Locate the cell with the specified text and output its [X, Y] center coordinate. 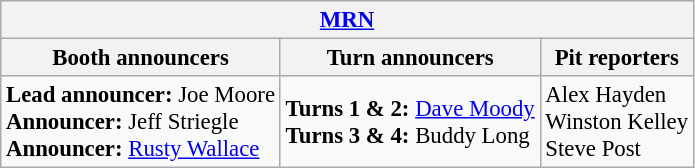
Lead announcer: Joe MooreAnnouncer: Jeff StriegleAnnouncer: Rusty Wallace [141, 122]
MRN [348, 20]
Booth announcers [141, 58]
Alex HaydenWinston KelleySteve Post [616, 122]
Turns 1 & 2: Dave MoodyTurns 3 & 4: Buddy Long [410, 122]
Turn announcers [410, 58]
Pit reporters [616, 58]
